Extract the (X, Y) coordinate from the center of the cell holding the provided text.  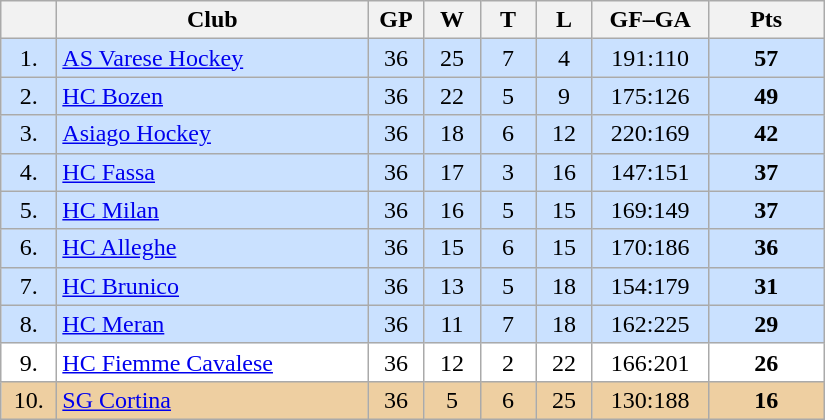
166:201 (650, 362)
HC Bozen (212, 96)
162:225 (650, 324)
175:126 (650, 96)
11 (452, 324)
29 (766, 324)
AS Varese Hockey (212, 58)
Asiago Hockey (212, 134)
T (508, 20)
169:149 (650, 210)
57 (766, 58)
9 (564, 96)
4. (29, 172)
170:186 (650, 248)
130:188 (650, 400)
1. (29, 58)
GP (396, 20)
26 (766, 362)
9. (29, 362)
W (452, 20)
Pts (766, 20)
8. (29, 324)
HC Alleghe (212, 248)
2. (29, 96)
Club (212, 20)
17 (452, 172)
HC Brunico (212, 286)
GF–GA (650, 20)
HC Meran (212, 324)
49 (766, 96)
HC Fiemme Cavalese (212, 362)
31 (766, 286)
2 (508, 362)
HC Milan (212, 210)
5. (29, 210)
3 (508, 172)
7. (29, 286)
154:179 (650, 286)
13 (452, 286)
10. (29, 400)
L (564, 20)
42 (766, 134)
220:169 (650, 134)
147:151 (650, 172)
SG Cortina (212, 400)
4 (564, 58)
HC Fassa (212, 172)
3. (29, 134)
6. (29, 248)
191:110 (650, 58)
